Identify which cell holds the provided text, then report its [x, y] central coordinate. 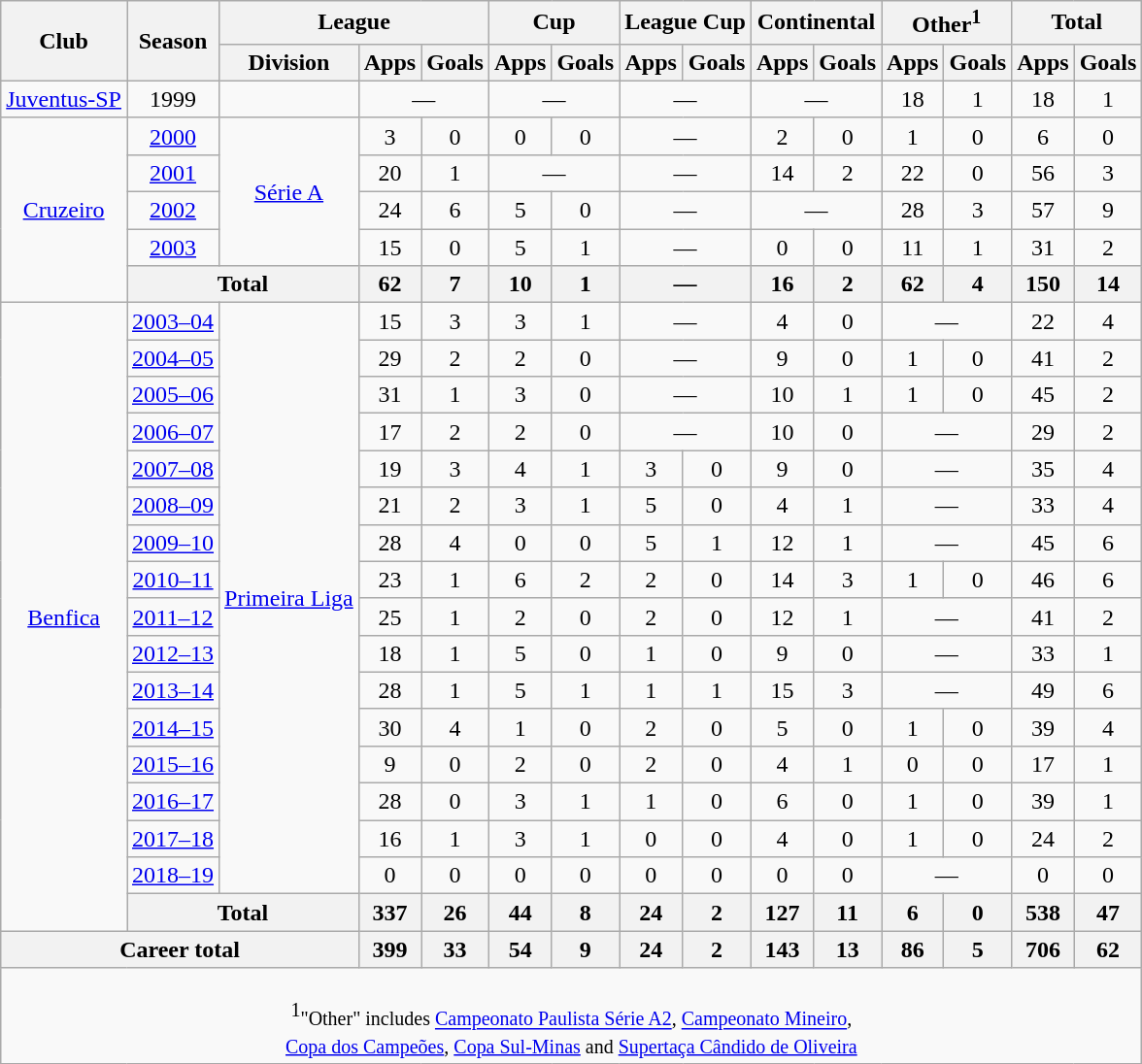
143 [782, 949]
44 [520, 913]
2000 [173, 136]
26 [455, 913]
35 [1043, 469]
Primeira Liga [289, 598]
2008–09 [173, 506]
Club [64, 41]
538 [1043, 913]
2018–19 [173, 876]
30 [389, 727]
1"Other" includes Campeonato Paulista Série A2, Campeonato Mineiro,Copa dos Campeões, Copa Sul-Minas and Supertaça Cândido de Oliveira [571, 1015]
League Cup [686, 23]
2006–07 [173, 432]
Série A [289, 191]
2005–06 [173, 395]
13 [848, 949]
25 [389, 616]
2009–10 [173, 543]
League [354, 23]
706 [1043, 949]
2003 [173, 248]
337 [389, 913]
2012–13 [173, 653]
7 [455, 284]
2017–18 [173, 839]
2002 [173, 211]
23 [389, 580]
20 [389, 173]
Career total [181, 949]
127 [782, 913]
46 [1043, 580]
21 [389, 506]
19 [389, 469]
150 [1043, 284]
Division [289, 62]
Continental [816, 23]
49 [1043, 690]
2010–11 [173, 580]
54 [520, 949]
47 [1108, 913]
8 [586, 913]
2007–08 [173, 469]
Juventus-SP [64, 99]
Benfica [64, 617]
Cup [554, 23]
2001 [173, 173]
2013–14 [173, 690]
399 [389, 949]
2011–12 [173, 616]
Other1 [947, 23]
Season [173, 41]
57 [1043, 211]
2004–05 [173, 358]
2015–16 [173, 764]
2016–17 [173, 802]
86 [913, 949]
1999 [173, 99]
56 [1043, 173]
Cruzeiro [64, 210]
2003–04 [173, 321]
2014–15 [173, 727]
